Pinpoint the cell where the given text exists, returning its (X, Y) midpoint coordinate. 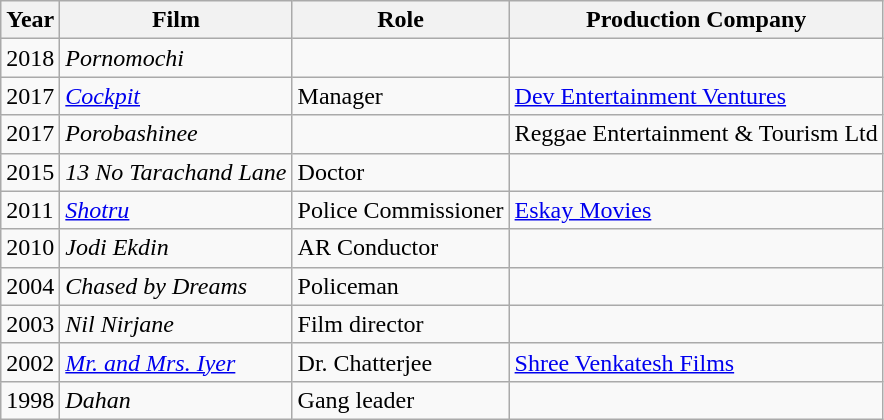
Police Commissioner (400, 210)
Film director (400, 324)
Reggae Entertainment & Tourism Ltd (696, 134)
Doctor (400, 172)
13 No Tarachand Lane (176, 172)
2011 (30, 210)
Production Company (696, 20)
Dev Entertainment Ventures (696, 96)
Film (176, 20)
Dahan (176, 400)
2015 (30, 172)
2018 (30, 58)
Chased by Dreams (176, 286)
2004 (30, 286)
Mr. and Mrs. Iyer (176, 362)
Year (30, 20)
Policeman (400, 286)
2003 (30, 324)
AR Conductor (400, 248)
Eskay Movies (696, 210)
Porobashinee (176, 134)
Gang leader (400, 400)
Pornomochi (176, 58)
Manager (400, 96)
Shotru (176, 210)
2010 (30, 248)
Cockpit (176, 96)
Role (400, 20)
1998 (30, 400)
2002 (30, 362)
Nil Nirjane (176, 324)
Dr. Chatterjee (400, 362)
Shree Venkatesh Films (696, 362)
Jodi Ekdin (176, 248)
